From the cell containing the given text, extract its center point as [X, Y] coordinate. 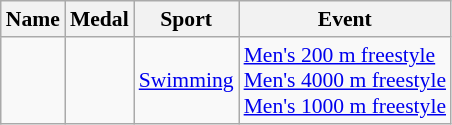
Name [33, 19]
Medal [100, 19]
Men's 200 m freestyleMen's 4000 m freestyleMen's 1000 m freestyle [345, 80]
Swimming [186, 80]
Event [345, 19]
Sport [186, 19]
